From the cell containing the given text, extract its center point as [x, y] coordinate. 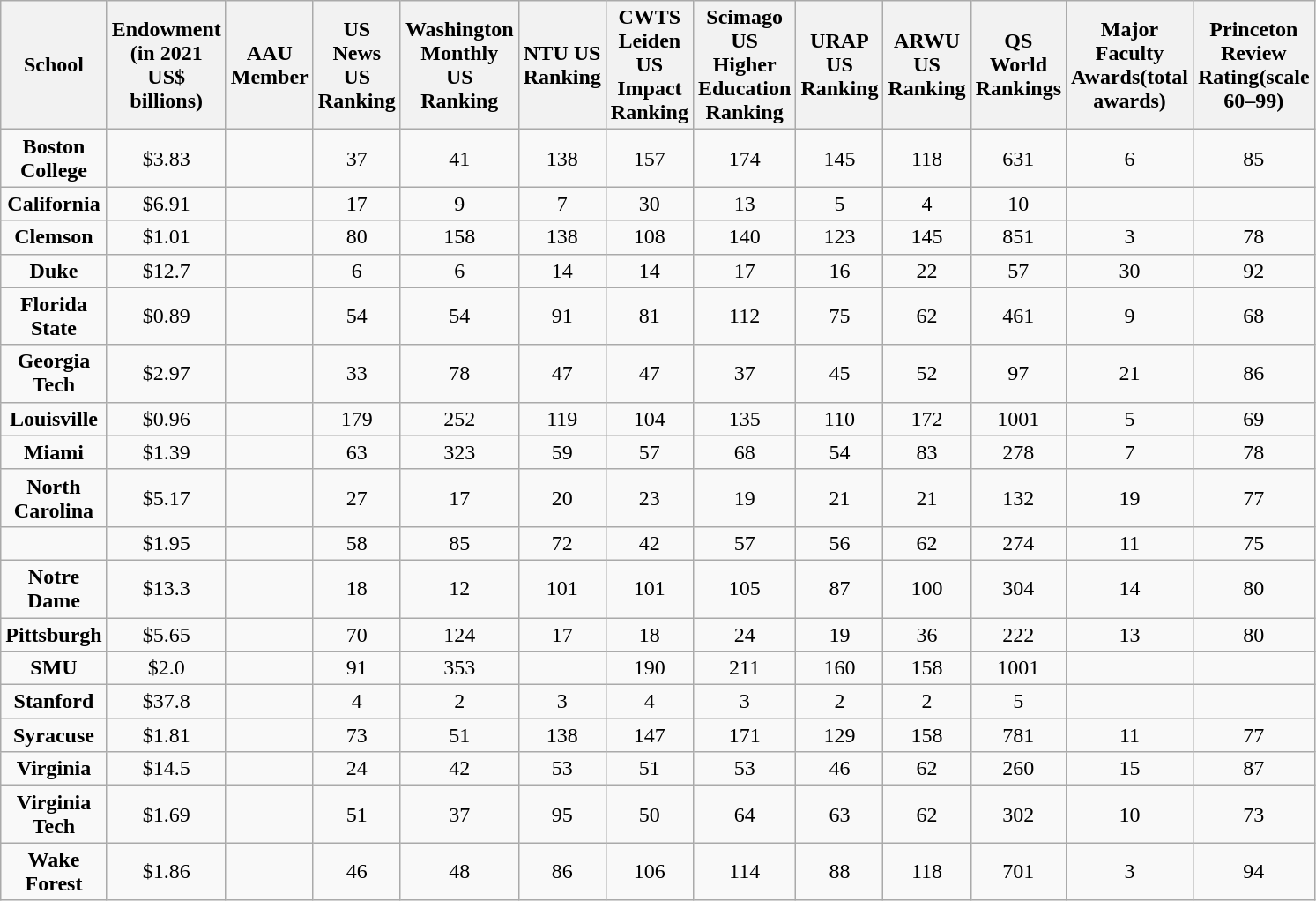
School [54, 65]
$5.65 [166, 634]
Duke [54, 271]
AAU Member [270, 65]
69 [1253, 419]
Washington Monthly US Ranking [459, 65]
70 [356, 634]
Major Faculty Awards(total awards) [1130, 65]
781 [1018, 735]
100 [927, 589]
302 [1018, 815]
ARWU US Ranking [927, 65]
20 [562, 497]
$1.39 [166, 452]
72 [562, 543]
114 [744, 871]
33 [356, 374]
50 [649, 815]
97 [1018, 374]
353 [459, 668]
132 [1018, 497]
Scimago US Higher Education Ranking [744, 65]
URAP US Ranking [839, 65]
171 [744, 735]
Miami [54, 452]
$37.8 [166, 702]
278 [1018, 452]
112 [744, 316]
15 [1130, 769]
58 [356, 543]
Stanford [54, 702]
$1.01 [166, 237]
22 [927, 271]
Syracuse [54, 735]
Florida State [54, 316]
California [54, 204]
$13.3 [166, 589]
Georgia Tech [54, 374]
135 [744, 419]
27 [356, 497]
Wake Forest [54, 871]
172 [927, 419]
104 [649, 419]
252 [459, 419]
124 [459, 634]
105 [744, 589]
$1.69 [166, 815]
$1.86 [166, 871]
Princeton Review Rating(scale 60–99) [1253, 65]
260 [1018, 769]
461 [1018, 316]
174 [744, 159]
41 [459, 159]
123 [839, 237]
NTU US Ranking [562, 65]
$0.96 [166, 419]
$6.91 [166, 204]
Endowment(in 2021 US$ billions) [166, 65]
157 [649, 159]
$14.5 [166, 769]
94 [1253, 871]
88 [839, 871]
64 [744, 815]
SMU [54, 668]
48 [459, 871]
160 [839, 668]
$0.89 [166, 316]
110 [839, 419]
Notre Dame [54, 589]
North Carolina [54, 497]
631 [1018, 159]
274 [1018, 543]
95 [562, 815]
81 [649, 316]
222 [1018, 634]
140 [744, 237]
12 [459, 589]
Virginia Tech [54, 815]
851 [1018, 237]
16 [839, 271]
304 [1018, 589]
$2.97 [166, 374]
Virginia [54, 769]
59 [562, 452]
$1.81 [166, 735]
179 [356, 419]
106 [649, 871]
US News US Ranking [356, 65]
108 [649, 237]
$5.17 [166, 497]
119 [562, 419]
Clemson [54, 237]
56 [839, 543]
147 [649, 735]
$3.83 [166, 159]
Pittsburgh [54, 634]
QS World Rankings [1018, 65]
23 [649, 497]
701 [1018, 871]
45 [839, 374]
92 [1253, 271]
$12.7 [166, 271]
83 [927, 452]
52 [927, 374]
190 [649, 668]
129 [839, 735]
36 [927, 634]
323 [459, 452]
Louisville [54, 419]
211 [744, 668]
Boston College [54, 159]
CWTS Leiden US Impact Ranking [649, 65]
$1.95 [166, 543]
$2.0 [166, 668]
